Determine the (x, y) coordinate at the center of the cell enclosing the given text.  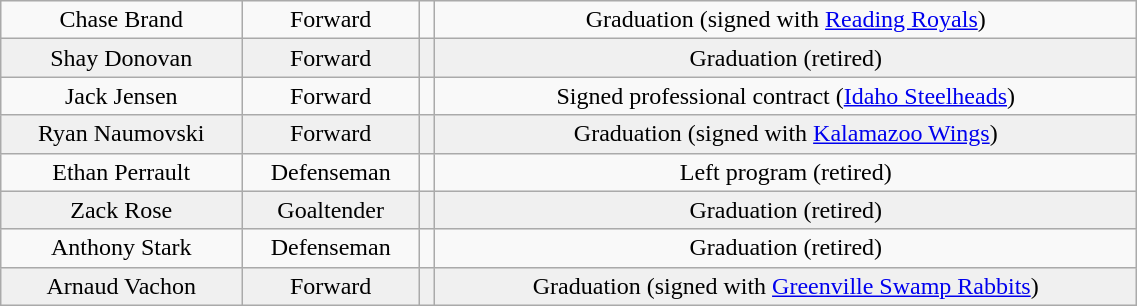
Graduation (signed with Greenville Swamp Rabbits) (786, 286)
Shay Donovan (122, 58)
Graduation (signed with Reading Royals) (786, 20)
Left program (retired) (786, 172)
Anthony Stark (122, 248)
Jack Jensen (122, 96)
Ethan Perrault (122, 172)
Chase Brand (122, 20)
Signed professional contract (Idaho Steelheads) (786, 96)
Arnaud Vachon (122, 286)
Graduation (signed with Kalamazoo Wings) (786, 134)
Zack Rose (122, 210)
Goaltender (331, 210)
Ryan Naumovski (122, 134)
